Output the [X, Y] coordinate of the center of the cell containing the given text.  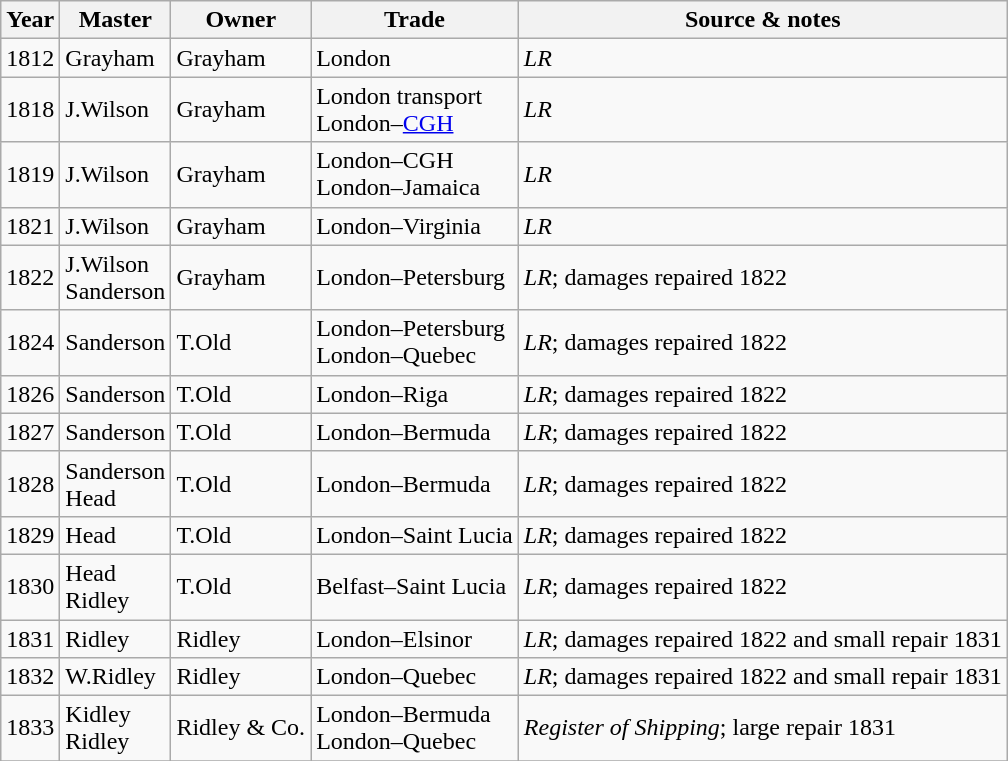
1818 [30, 110]
Owner [241, 20]
Source & notes [762, 20]
London–Virginia [415, 226]
Head [116, 535]
Ridley & Co. [241, 728]
1827 [30, 432]
London–Saint Lucia [415, 535]
London–Quebec [415, 677]
KidleyRidley [116, 728]
Register of Shipping; large repair 1831 [762, 728]
1826 [30, 394]
London–BermudaLondon–Quebec [415, 728]
London transportLondon–CGH [415, 110]
1819 [30, 174]
1828 [30, 484]
London–Riga [415, 394]
Year [30, 20]
1812 [30, 58]
SandersonHead [116, 484]
W.Ridley [116, 677]
Belfast–Saint Lucia [415, 586]
1832 [30, 677]
1821 [30, 226]
London–Petersburg [415, 278]
1830 [30, 586]
London [415, 58]
HeadRidley [116, 586]
1829 [30, 535]
Master [116, 20]
London–Elsinor [415, 639]
1831 [30, 639]
1822 [30, 278]
1824 [30, 342]
J.WilsonSanderson [116, 278]
London–CGHLondon–Jamaica [415, 174]
London–PetersburgLondon–Quebec [415, 342]
1833 [30, 728]
Trade [415, 20]
